Identify which cell holds the provided text, then report its (x, y) central coordinate. 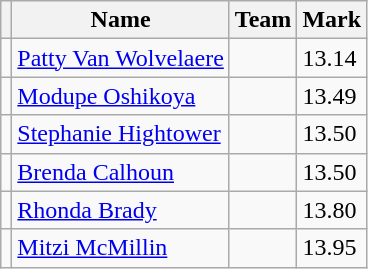
Mark (332, 20)
Name (121, 20)
Stephanie Hightower (121, 134)
13.95 (332, 248)
Rhonda Brady (121, 210)
Brenda Calhoun (121, 172)
Modupe Oshikoya (121, 96)
13.14 (332, 58)
13.80 (332, 210)
Team (263, 20)
Patty Van Wolvelaere (121, 58)
Mitzi McMillin (121, 248)
13.49 (332, 96)
